Search for the cell housing the specified text and yield its [x, y] center coordinate. 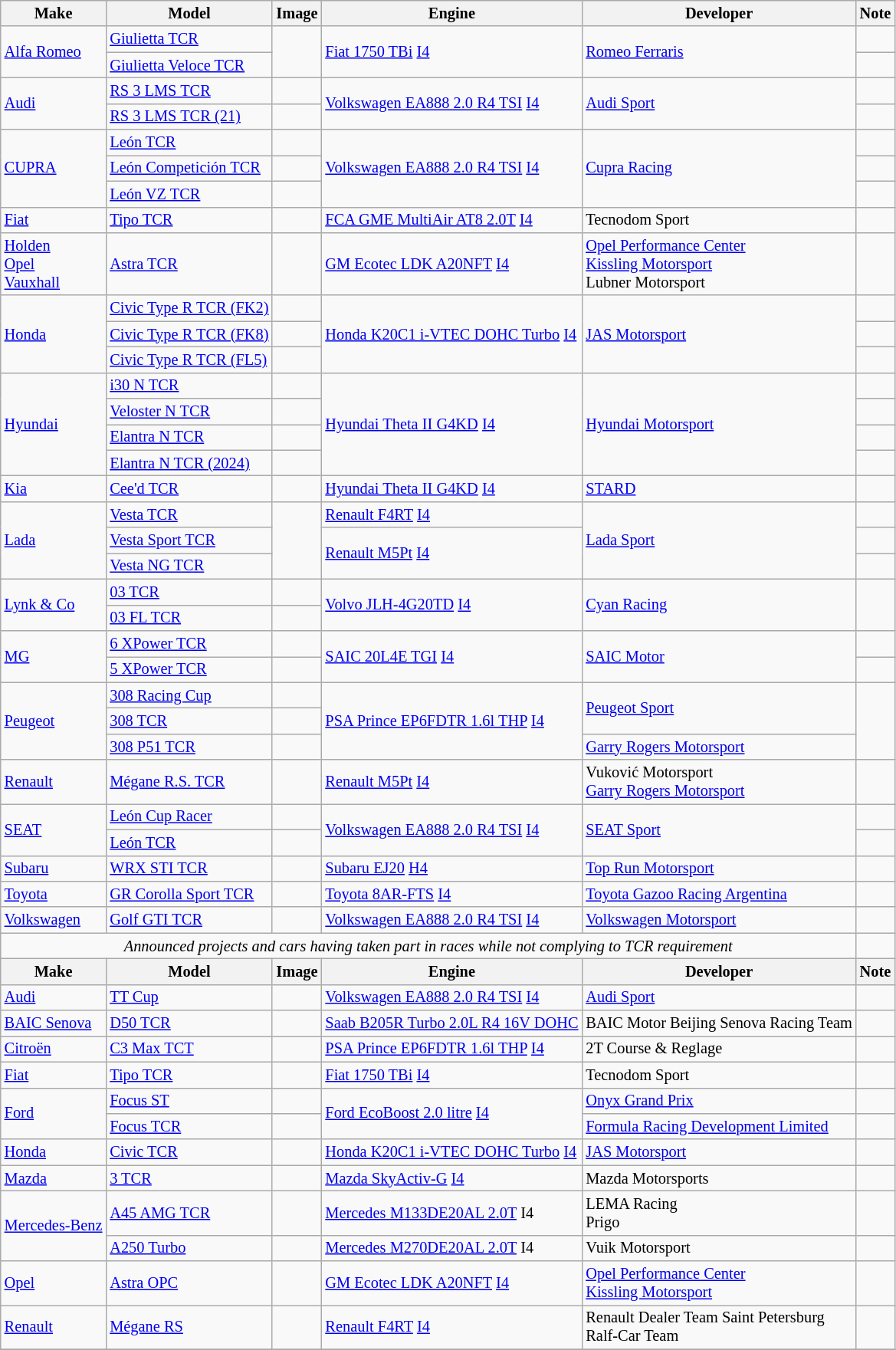
Vesta NG TCR [189, 566]
Mercedes M270DE20AL 2.0T I4 [451, 1248]
D50 TCR [189, 1023]
Vuković MotorsportGarry Rogers Motorsport [719, 782]
308 Racing Cup [189, 695]
Civic Type R TCR (FL5) [189, 360]
3 TCR [189, 1178]
Volkswagen [54, 920]
León Cup Racer [189, 816]
BAIC Motor Beijing Senova Racing Team [719, 1023]
Volvo JLH-4G20TD I4 [451, 604]
A45 AMG TCR [189, 1213]
C3 Max TCT [189, 1049]
Citroën [54, 1049]
RS 3 LMS TCR [189, 90]
TT Cup [189, 997]
Vesta TCR [189, 514]
CUPRA [54, 169]
Civic TCR [189, 1152]
Toyota Gazoo Racing Argentina [719, 894]
León VZ TCR [189, 194]
Astra TCR [189, 264]
Vuik Motorsport [719, 1248]
SAIC Motor [719, 656]
Golf GTI TCR [189, 920]
Top Run Motorsport [719, 869]
Mégane R.S. TCR [189, 782]
2T Course & Reglage [719, 1049]
RS 3 LMS TCR (21) [189, 117]
5 XPower TCR [189, 669]
Mégane RS [189, 1327]
i30 N TCR [189, 386]
Toyota 8AR-FTS I4 [451, 894]
Cee'd TCR [189, 488]
FCA GME MultiAir AT8 2.0T I4 [451, 220]
Giulietta TCR [189, 39]
308 P51 TCR [189, 747]
Hyundai Motorsport [719, 425]
Civic Type R TCR (FK8) [189, 334]
Ford [54, 1113]
STARD [719, 488]
Vesta Sport TCR [189, 540]
Renault Dealer Team Saint PetersburgRalf-Car Team [719, 1327]
Mazda [54, 1178]
Garry Rogers Motorsport [719, 747]
Focus TCR [189, 1126]
Saab B205R Turbo 2.0L R4 16V DOHC [451, 1023]
Giulietta Veloce TCR [189, 65]
Opel Performance CenterKissling Motorsport [719, 1283]
SEAT Sport [719, 829]
Peugeot [54, 721]
Announced projects and cars having taken part in races while not complying to TCR requirement [428, 946]
308 TCR [189, 721]
Mazda Motorsports [719, 1178]
Lynk & Co [54, 604]
Veloster N TCR [189, 412]
Hyundai [54, 425]
Mazda SkyActiv-G I4 [451, 1178]
Lada Sport [719, 540]
03 FL TCR [189, 618]
León Competición TCR [189, 168]
03 TCR [189, 592]
Mercedes-Benz [54, 1225]
GR Corolla Sport TCR [189, 894]
Mercedes M133DE20AL 2.0T I4 [451, 1213]
Astra OPC [189, 1283]
SAIC 20L4E TGI I4 [451, 656]
Toyota [54, 894]
A250 Turbo [189, 1248]
BAIC Senova [54, 1023]
6 XPower TCR [189, 643]
Elantra N TCR [189, 437]
Ford EcoBoost 2.0 litre I4 [451, 1113]
Opel [54, 1283]
Lada [54, 540]
HoldenOpelVauxhall [54, 264]
Subaru [54, 869]
Cupra Racing [719, 169]
Volkswagen Motorsport [719, 920]
Alfa Romeo [54, 52]
Onyx Grand Prix [719, 1101]
Civic Type R TCR (FK2) [189, 308]
Romeo Ferraris [719, 52]
Elantra N TCR (2024) [189, 463]
LEMA RacingPrigo [719, 1213]
Subaru EJ20 H4 [451, 869]
MG [54, 656]
WRX STI TCR [189, 869]
Opel Performance CenterKissling MotorsportLubner Motorsport [719, 264]
Cyan Racing [719, 604]
Formula Racing Development Limited [719, 1126]
Peugeot Sport [719, 708]
SEAT [54, 829]
Focus ST [189, 1101]
Kia [54, 488]
